Extract the (x, y) coordinate from the center of the cell holding the provided text.  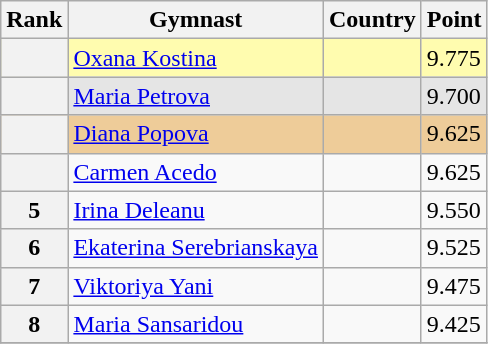
Ekaterina Serebrianskaya (196, 248)
7 (34, 286)
9.475 (454, 286)
9.775 (454, 58)
Maria Petrova (196, 96)
8 (34, 324)
Gymnast (196, 20)
Oxana Kostina (196, 58)
9.550 (454, 210)
Country (372, 20)
Irina Deleanu (196, 210)
Diana Popova (196, 134)
5 (34, 210)
Carmen Acedo (196, 172)
Viktoriya Yani (196, 286)
Rank (34, 20)
9.525 (454, 248)
6 (34, 248)
9.700 (454, 96)
9.425 (454, 324)
Point (454, 20)
Maria Sansaridou (196, 324)
